Detect which cell encompasses the target text, then output its [x, y] center coordinate. 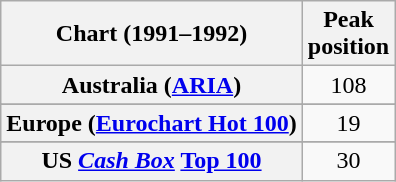
Australia (ARIA) [152, 85]
US Cash Box Top 100 [152, 161]
19 [348, 123]
Peakposition [348, 34]
108 [348, 85]
Europe (Eurochart Hot 100) [152, 123]
Chart (1991–1992) [152, 34]
30 [348, 161]
